Provide the (x, y) coordinate of the cell's center where the given text is located.  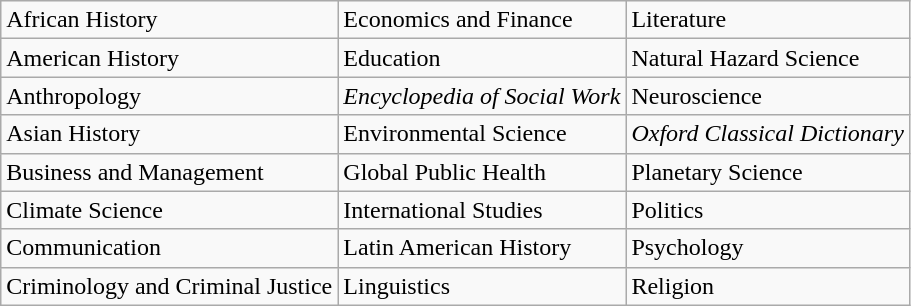
Neuroscience (768, 96)
African History (170, 20)
Linguistics (482, 286)
Natural Hazard Science (768, 58)
Environmental Science (482, 134)
Education (482, 58)
Global Public Health (482, 172)
Asian History (170, 134)
Economics and Finance (482, 20)
Encyclopedia of Social Work (482, 96)
Communication (170, 248)
Anthropology (170, 96)
Business and Management (170, 172)
Latin American History (482, 248)
Planetary Science (768, 172)
Politics (768, 210)
International Studies (482, 210)
American History (170, 58)
Literature (768, 20)
Psychology (768, 248)
Oxford Classical Dictionary (768, 134)
Religion (768, 286)
Climate Science (170, 210)
Criminology and Criminal Justice (170, 286)
